Extract the [x, y] coordinate from the center of the cell holding the provided text.  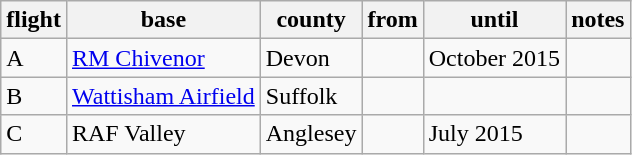
RM Chivenor [163, 58]
Suffolk [311, 96]
A [34, 58]
county [311, 20]
Devon [311, 58]
notes [598, 20]
Anglesey [311, 134]
Wattisham Airfield [163, 96]
C [34, 134]
until [494, 20]
from [392, 20]
B [34, 96]
flight [34, 20]
July 2015 [494, 134]
base [163, 20]
October 2015 [494, 58]
RAF Valley [163, 134]
